Find where the given text appears and provide that cell's center as [x, y] coordinate. 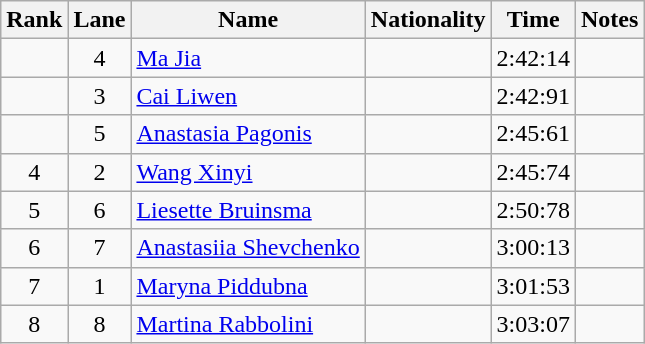
2:42:91 [533, 96]
2:45:74 [533, 172]
2 [100, 172]
Rank [34, 20]
Lane [100, 20]
2:45:61 [533, 134]
Liesette Bruinsma [248, 210]
Notes [609, 20]
Anastasiia Shevchenko [248, 248]
2:42:14 [533, 58]
Cai Liwen [248, 96]
Martina Rabbolini [248, 324]
3 [100, 96]
3:01:53 [533, 286]
2:50:78 [533, 210]
Maryna Piddubna [248, 286]
3:03:07 [533, 324]
3:00:13 [533, 248]
Nationality [428, 20]
Wang Xinyi [248, 172]
Time [533, 20]
Name [248, 20]
Anastasia Pagonis [248, 134]
Ma Jia [248, 58]
1 [100, 286]
